Output the [X, Y] coordinate of the center of the cell containing the given text.  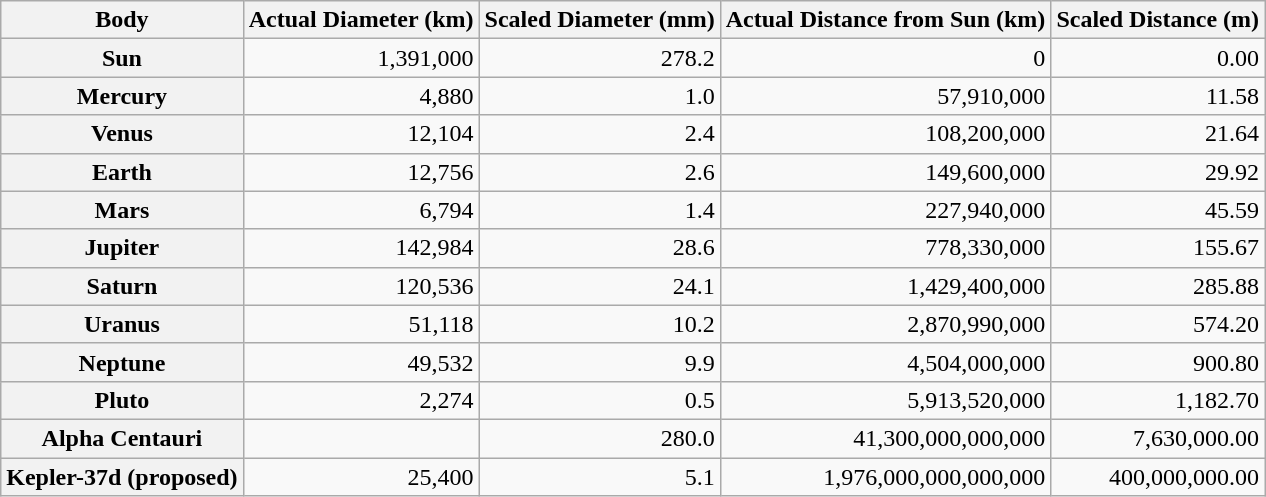
49,532 [361, 362]
9.9 [600, 362]
Venus [122, 134]
Sun [122, 58]
285.88 [1158, 286]
4,504,000,000 [886, 362]
4,880 [361, 96]
227,940,000 [886, 210]
29.92 [1158, 172]
5.1 [600, 477]
778,330,000 [886, 248]
400,000,000.00 [1158, 477]
Kepler-37d (proposed) [122, 477]
2.6 [600, 172]
51,118 [361, 324]
149,600,000 [886, 172]
57,910,000 [886, 96]
21.64 [1158, 134]
0.00 [1158, 58]
28.6 [600, 248]
278.2 [600, 58]
6,794 [361, 210]
2,274 [361, 400]
120,536 [361, 286]
574.20 [1158, 324]
0 [886, 58]
108,200,000 [886, 134]
12,756 [361, 172]
Alpha Centauri [122, 438]
Pluto [122, 400]
2,870,990,000 [886, 324]
1,429,400,000 [886, 286]
12,104 [361, 134]
2.4 [600, 134]
11.58 [1158, 96]
Jupiter [122, 248]
Mars [122, 210]
10.2 [600, 324]
Mercury [122, 96]
5,913,520,000 [886, 400]
155.67 [1158, 248]
Scaled Diameter (mm) [600, 20]
280.0 [600, 438]
Body [122, 20]
1.4 [600, 210]
25,400 [361, 477]
1,391,000 [361, 58]
Actual Diameter (km) [361, 20]
Saturn [122, 286]
142,984 [361, 248]
0.5 [600, 400]
24.1 [600, 286]
1,976,000,000,000,000 [886, 477]
7,630,000.00 [1158, 438]
Uranus [122, 324]
45.59 [1158, 210]
900.80 [1158, 362]
Earth [122, 172]
41,300,000,000,000 [886, 438]
1.0 [600, 96]
Neptune [122, 362]
Scaled Distance (m) [1158, 20]
1,182.70 [1158, 400]
Actual Distance from Sun (km) [886, 20]
